Search for the cell housing the specified text and yield its [X, Y] center coordinate. 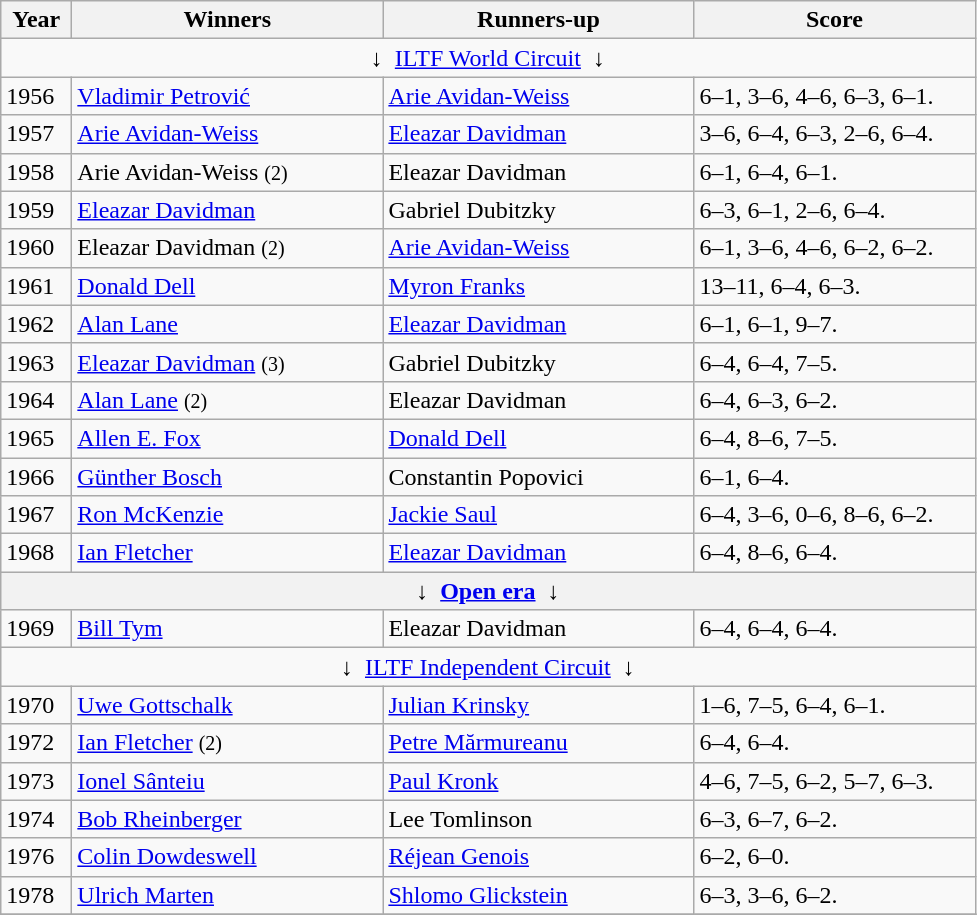
Score [834, 20]
1957 [36, 134]
1965 [36, 438]
1–6, 7–5, 6–4, 6–1. [834, 705]
1969 [36, 629]
Ian Fletcher [228, 553]
1968 [36, 553]
6–4, 3–6, 0–6, 8–6, 6–2. [834, 515]
6–1, 3–6, 4–6, 6–2, 6–2. [834, 248]
Constantin Popovici [538, 477]
Julian Krinsky [538, 705]
Ulrich Marten [228, 895]
6–2, 6–0. [834, 857]
↓ ILTF World Circuit ↓ [488, 58]
1961 [36, 286]
Alan Lane (2) [228, 400]
6–4, 6–4, 7–5. [834, 362]
Bill Tym [228, 629]
Jackie Saul [538, 515]
6–4, 8–6, 7–5. [834, 438]
Lee Tomlinson [538, 819]
↓ ILTF Independent Circuit ↓ [488, 667]
Alan Lane [228, 324]
1978 [36, 895]
Winners [228, 20]
4–6, 7–5, 6–2, 5–7, 6–3. [834, 781]
Ian Fletcher (2) [228, 743]
6–4, 6–3, 6–2. [834, 400]
1959 [36, 210]
↓ Open era ↓ [488, 591]
1963 [36, 362]
3–6, 6–4, 6–3, 2–6, 6–4. [834, 134]
Réjean Genois [538, 857]
6–3, 6–1, 2–6, 6–4. [834, 210]
6–1, 6–1, 9–7. [834, 324]
6–4, 6–4. [834, 743]
Colin Dowdeswell [228, 857]
1966 [36, 477]
Shlomo Glickstein [538, 895]
Ron McKenzie [228, 515]
1973 [36, 781]
Paul Kronk [538, 781]
6–3, 6–7, 6–2. [834, 819]
6–1, 6–4, 6–1. [834, 172]
Petre Mărmureanu [538, 743]
Uwe Gottschalk [228, 705]
1962 [36, 324]
Vladimir Petrović [228, 96]
6–3, 3–6, 6–2. [834, 895]
1960 [36, 248]
Allen E. Fox [228, 438]
6–4, 6–4, 6–4. [834, 629]
1972 [36, 743]
Eleazar Davidman (3) [228, 362]
Bob Rheinberger [228, 819]
Arie Avidan-Weiss (2) [228, 172]
Eleazar Davidman (2) [228, 248]
Runners-up [538, 20]
6–1, 6–4. [834, 477]
1956 [36, 96]
1967 [36, 515]
6–4, 8–6, 6–4. [834, 553]
1970 [36, 705]
13–11, 6–4, 6–3. [834, 286]
Year [36, 20]
Ionel Sânteiu [228, 781]
1964 [36, 400]
1976 [36, 857]
1974 [36, 819]
1958 [36, 172]
Günther Bosch [228, 477]
Myron Franks [538, 286]
6–1, 3–6, 4–6, 6–3, 6–1. [834, 96]
